From the cell containing the given text, extract its center point as [x, y] coordinate. 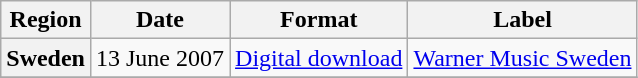
Warner Music Sweden [522, 58]
13 June 2007 [160, 58]
Digital download [319, 58]
Sweden [46, 58]
Region [46, 20]
Format [319, 20]
Label [522, 20]
Date [160, 20]
